Identify which cell holds the provided text, then report its [X, Y] central coordinate. 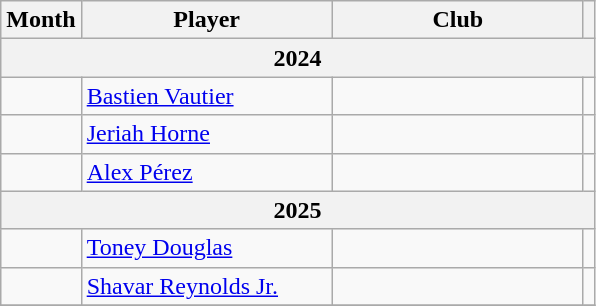
Alex Pérez [206, 172]
Month [41, 20]
2025 [298, 210]
Jeriah Horne [206, 134]
Shavar Reynolds Jr. [206, 286]
Bastien Vautier [206, 96]
Player [206, 20]
Toney Douglas [206, 248]
Club [458, 20]
2024 [298, 58]
